Detect which cell encompasses the target text, then output its (X, Y) center coordinate. 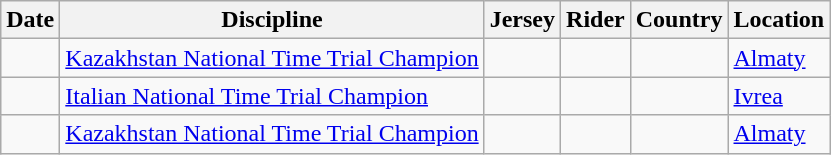
Country (679, 20)
Location (779, 20)
Jersey (522, 20)
Ivrea (779, 96)
Discipline (272, 20)
Date (30, 20)
Rider (596, 20)
Italian National Time Trial Champion (272, 96)
